Find where the given text appears and provide that cell's center as [x, y] coordinate. 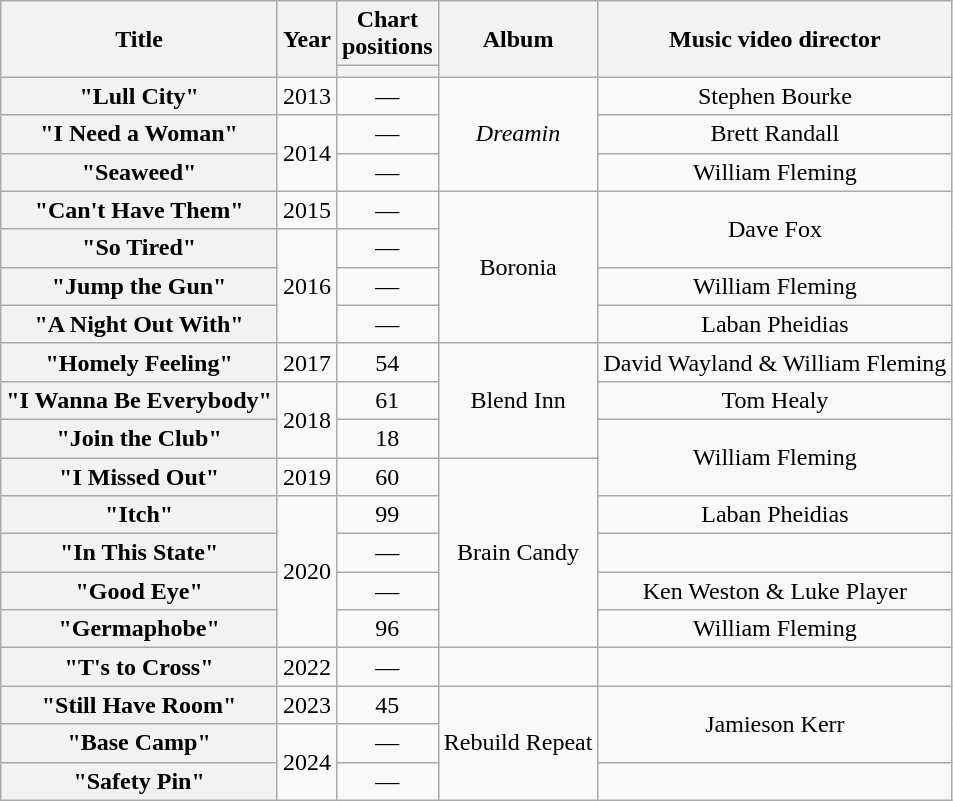
"Safety Pin" [140, 781]
2024 [306, 762]
2023 [306, 705]
"T's to Cross" [140, 667]
"A Night Out With" [140, 324]
Jamieson Kerr [775, 724]
"I Wanna Be Everybody" [140, 400]
"I Need a Woman" [140, 134]
"Seaweed" [140, 172]
2013 [306, 96]
"Germaphobe" [140, 629]
"So Tired" [140, 248]
45 [387, 705]
Stephen Bourke [775, 96]
Music video director [775, 39]
Brain Candy [518, 553]
Title [140, 39]
Dreamin [518, 134]
54 [387, 362]
"I Missed Out" [140, 477]
"Itch" [140, 515]
"Join the Club" [140, 438]
Tom Healy [775, 400]
Brett Randall [775, 134]
Album [518, 39]
"In This State" [140, 553]
Ken Weston & Luke Player [775, 591]
"Jump the Gun" [140, 286]
2016 [306, 286]
2018 [306, 419]
2020 [306, 572]
2015 [306, 210]
"Homely Feeling" [140, 362]
60 [387, 477]
2017 [306, 362]
2019 [306, 477]
Year [306, 39]
"Can't Have Them" [140, 210]
Dave Fox [775, 229]
David Wayland & William Fleming [775, 362]
"Lull City" [140, 96]
99 [387, 515]
2014 [306, 153]
18 [387, 438]
Chartpositions [387, 34]
Rebuild Repeat [518, 743]
96 [387, 629]
Boronia [518, 267]
61 [387, 400]
"Still Have Room" [140, 705]
2022 [306, 667]
"Base Camp" [140, 743]
Blend Inn [518, 400]
"Good Eye" [140, 591]
